Determine the (X, Y) coordinate at the center of the cell enclosing the given text.  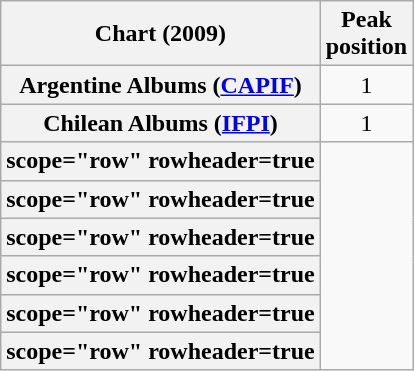
Peakposition (366, 34)
Chilean Albums (IFPI) (160, 123)
Argentine Albums (CAPIF) (160, 85)
Chart (2009) (160, 34)
